Detect which cell encompasses the target text, then output its (X, Y) center coordinate. 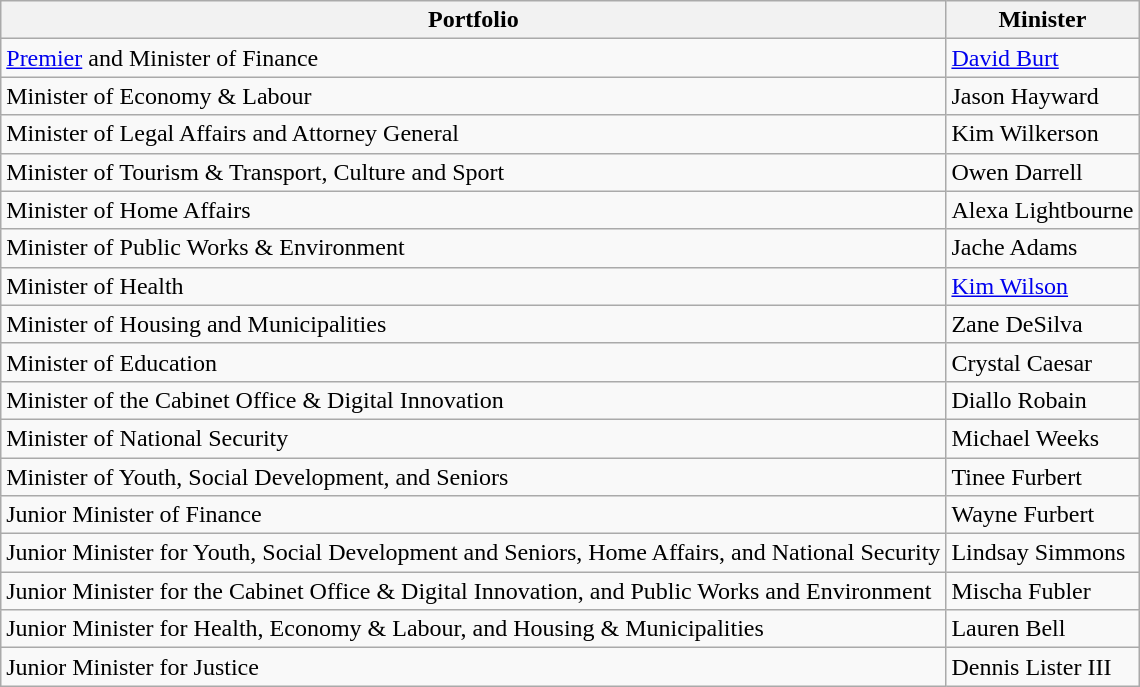
Minister of Health (474, 286)
Wayne Furbert (1042, 515)
Junior Minister for Health, Economy & Labour, and Housing & Municipalities (474, 629)
Minister (1042, 20)
Lindsay Simmons (1042, 553)
Minister of the Cabinet Office & Digital Innovation (474, 400)
Minister of Economy & Labour (474, 96)
Minister of Tourism & Transport, Culture and Sport (474, 172)
Kim Wilkerson (1042, 134)
Alexa Lightbourne (1042, 210)
Minister of Public Works & Environment (474, 248)
Minister of Home Affairs (474, 210)
Lauren Bell (1042, 629)
Minister of Legal Affairs and Attorney General (474, 134)
Michael Weeks (1042, 438)
Owen Darrell (1042, 172)
Minister of Housing and Municipalities (474, 324)
Portfolio (474, 20)
Kim Wilson (1042, 286)
Diallo Robain (1042, 400)
Junior Minister of Finance (474, 515)
Jache Adams (1042, 248)
Tinee Furbert (1042, 477)
Junior Minister for Youth, Social Development and Seniors, Home Affairs, and National Security (474, 553)
Mischa Fubler (1042, 591)
Premier and Minister of Finance (474, 58)
Minister of National Security (474, 438)
Minister of Youth, Social Development, and Seniors (474, 477)
David Burt (1042, 58)
Junior Minister for Justice (474, 667)
Junior Minister for the Cabinet Office & Digital Innovation, and Public Works and Environment (474, 591)
Minister of Education (474, 362)
Crystal Caesar (1042, 362)
Dennis Lister III (1042, 667)
Zane DeSilva (1042, 324)
Jason Hayward (1042, 96)
